Extract the (x, y) coordinate from the center of the cell holding the provided text.  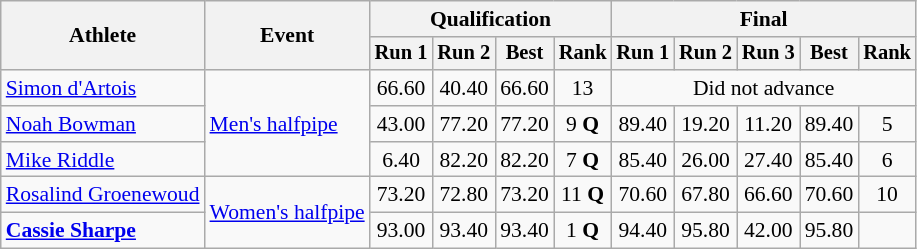
Run 3 (768, 54)
19.20 (706, 124)
27.40 (768, 160)
Cassie Sharpe (103, 231)
Final (763, 19)
13 (583, 88)
1 Q (583, 231)
67.80 (706, 195)
72.80 (464, 195)
6.40 (402, 160)
93.00 (402, 231)
10 (887, 195)
43.00 (402, 124)
Event (288, 36)
Rosalind Groenewoud (103, 195)
Qualification (491, 19)
Did not advance (763, 88)
Simon d'Artois (103, 88)
7 Q (583, 160)
6 (887, 160)
40.40 (464, 88)
9 Q (583, 124)
94.40 (642, 231)
Athlete (103, 36)
11.20 (768, 124)
11 Q (583, 195)
42.00 (768, 231)
Noah Bowman (103, 124)
5 (887, 124)
26.00 (706, 160)
Mike Riddle (103, 160)
Women's halfpipe (288, 212)
Men's halfpipe (288, 124)
